Pinpoint the cell where the given text exists, returning its [X, Y] midpoint coordinate. 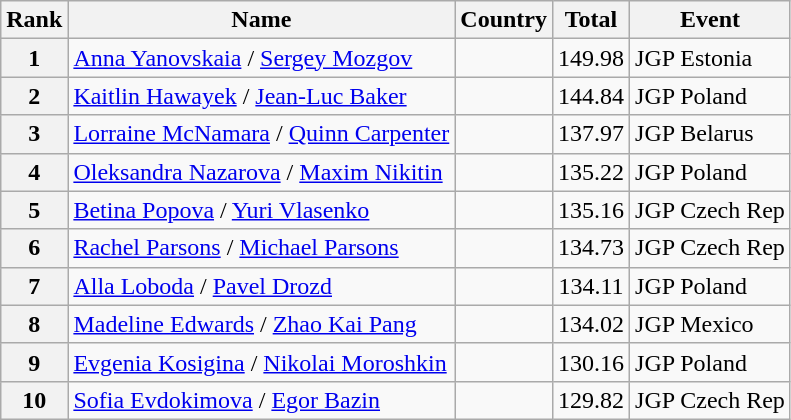
Country [504, 20]
Rachel Parsons / Michael Parsons [262, 248]
134.02 [592, 324]
149.98 [592, 58]
2 [34, 96]
135.16 [592, 210]
4 [34, 172]
134.11 [592, 286]
Name [262, 20]
Anna Yanovskaia / Sergey Mozgov [262, 58]
9 [34, 362]
10 [34, 400]
8 [34, 324]
Oleksandra Nazarova / Maxim Nikitin [262, 172]
137.97 [592, 134]
Lorraine McNamara / Quinn Carpenter [262, 134]
144.84 [592, 96]
JGP Mexico [710, 324]
Total [592, 20]
JGP Belarus [710, 134]
JGP Estonia [710, 58]
5 [34, 210]
3 [34, 134]
129.82 [592, 400]
Kaitlin Hawayek / Jean-Luc Baker [262, 96]
1 [34, 58]
Event [710, 20]
Rank [34, 20]
135.22 [592, 172]
134.73 [592, 248]
Sofia Evdokimova / Egor Bazin [262, 400]
Betina Popova / Yuri Vlasenko [262, 210]
130.16 [592, 362]
7 [34, 286]
6 [34, 248]
Madeline Edwards / Zhao Kai Pang [262, 324]
Evgenia Kosigina / Nikolai Moroshkin [262, 362]
Alla Loboda / Pavel Drozd [262, 286]
